Return the [x, y] coordinate for the center point of the cell that contains the specified text.  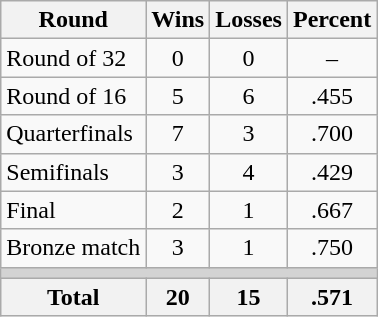
.700 [332, 134]
Final [74, 210]
Quarterfinals [74, 134]
.429 [332, 172]
Total [74, 297]
Bronze match [74, 248]
Wins [178, 20]
Semifinals [74, 172]
Round of 32 [74, 58]
Losses [249, 20]
Round of 16 [74, 96]
Round [74, 20]
4 [249, 172]
5 [178, 96]
Percent [332, 20]
7 [178, 134]
.571 [332, 297]
15 [249, 297]
20 [178, 297]
2 [178, 210]
6 [249, 96]
.455 [332, 96]
.667 [332, 210]
.750 [332, 248]
– [332, 58]
